Search for the cell housing the specified text and yield its [x, y] center coordinate. 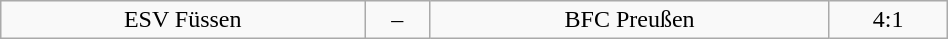
– [398, 20]
4:1 [888, 20]
BFC Preußen [630, 20]
ESV Füssen [183, 20]
